Scan for the cell matching the given text and deliver its (X, Y) coordinate at center. 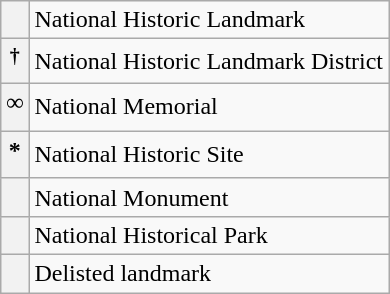
National Historic Site (209, 155)
† (15, 62)
National Monument (209, 197)
National Memorial (209, 107)
∞ (15, 107)
National Historic Landmark District (209, 62)
Delisted landmark (209, 274)
National Historical Park (209, 236)
National Historic Landmark (209, 20)
* (15, 155)
